Determine the [X, Y] coordinate at the center of the cell enclosing the given text.  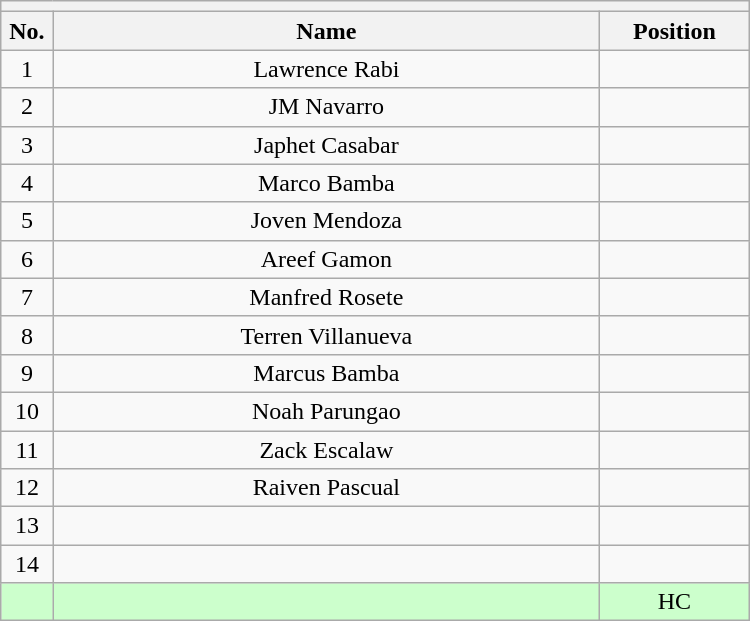
6 [27, 259]
1 [27, 69]
Areef Gamon [326, 259]
3 [27, 145]
Terren Villanueva [326, 335]
Marco Bamba [326, 183]
8 [27, 335]
Japhet Casabar [326, 145]
14 [27, 564]
Position [675, 31]
Zack Escalaw [326, 449]
12 [27, 488]
Noah Parungao [326, 411]
7 [27, 297]
JM Navarro [326, 107]
Manfred Rosete [326, 297]
10 [27, 411]
HC [675, 602]
Lawrence Rabi [326, 69]
5 [27, 221]
No. [27, 31]
Raiven Pascual [326, 488]
Name [326, 31]
13 [27, 526]
4 [27, 183]
2 [27, 107]
Marcus Bamba [326, 373]
Joven Mendoza [326, 221]
11 [27, 449]
9 [27, 373]
